Extract the [x, y] coordinate from the center of the cell holding the provided text.  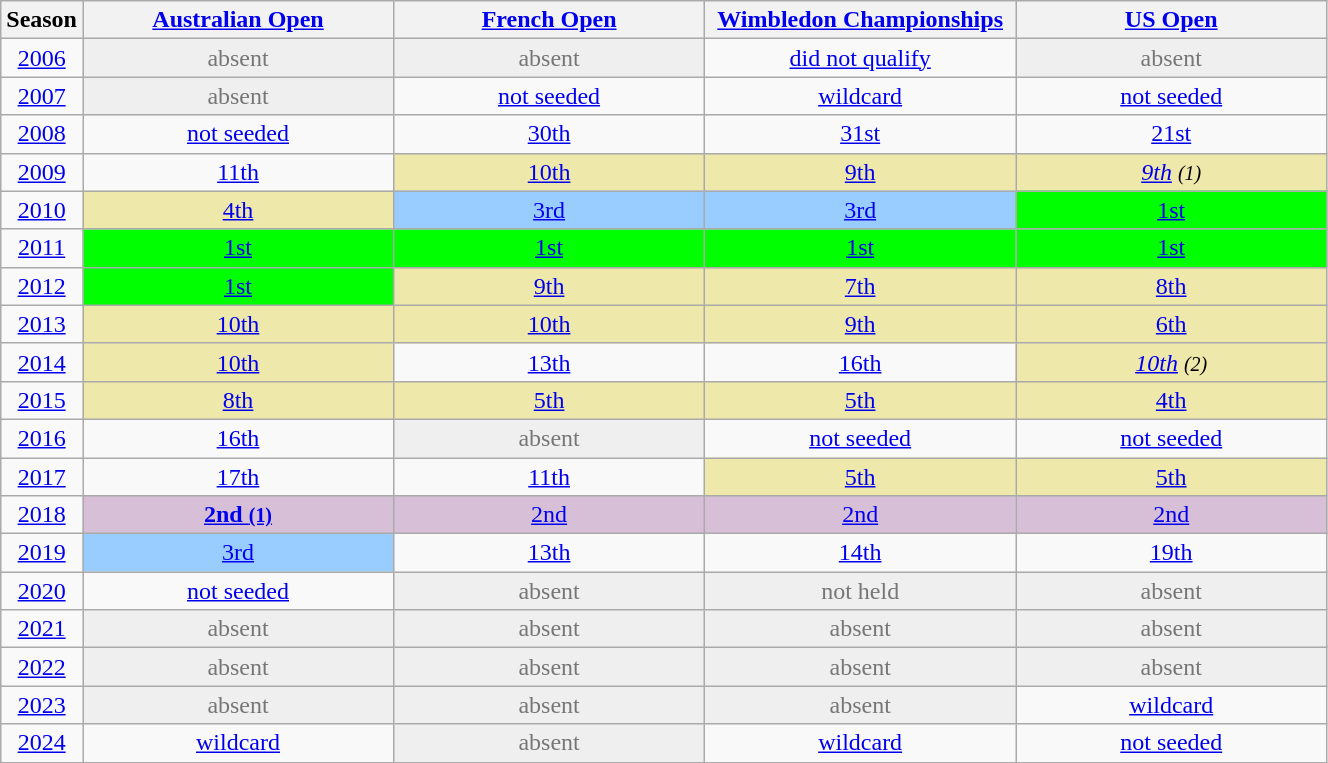
2008 [42, 134]
2023 [42, 705]
Wimbledon Championships [860, 20]
2019 [42, 553]
31st [860, 134]
2017 [42, 477]
21st [1172, 134]
2009 [42, 172]
17th [238, 477]
did not qualify [860, 58]
2nd (1) [238, 515]
2016 [42, 438]
2013 [42, 324]
2020 [42, 591]
2007 [42, 96]
2015 [42, 400]
7th [860, 286]
2010 [42, 210]
30th [550, 134]
Australian Open [238, 20]
19th [1172, 553]
10th (2) [1172, 362]
2018 [42, 515]
2006 [42, 58]
2012 [42, 286]
9th (1) [1172, 172]
French Open [550, 20]
not held [860, 591]
14th [860, 553]
2021 [42, 629]
2014 [42, 362]
2024 [42, 743]
2011 [42, 248]
2022 [42, 667]
6th [1172, 324]
Season [42, 20]
US Open [1172, 20]
